Provide the (x, y) coordinate of the cell's center where the given text is located.  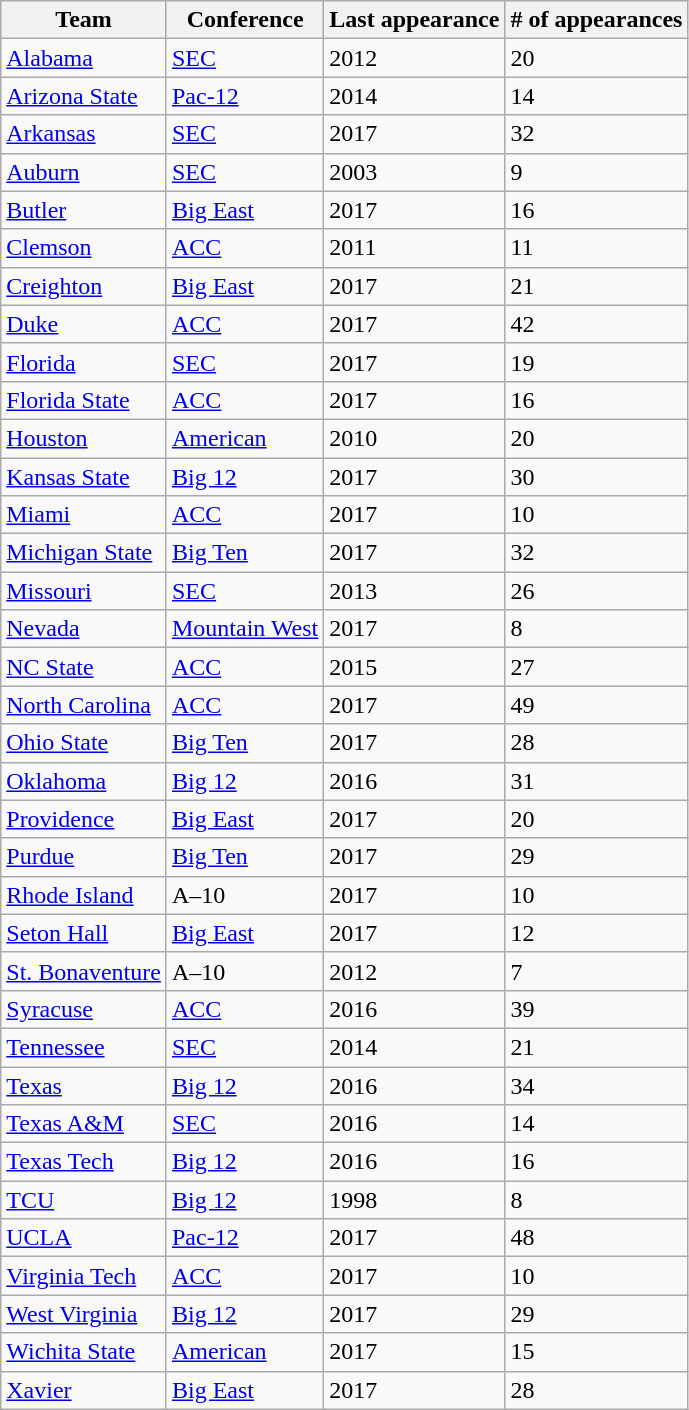
Syracuse (84, 1009)
Arizona State (84, 96)
St. Bonaventure (84, 971)
Florida (84, 362)
UCLA (84, 1238)
Seton Hall (84, 933)
Mountain West (244, 629)
Ohio State (84, 743)
Nevada (84, 629)
49 (596, 705)
Duke (84, 324)
North Carolina (84, 705)
Clemson (84, 248)
West Virginia (84, 1314)
Providence (84, 819)
1998 (414, 1200)
TCU (84, 1200)
Tennessee (84, 1047)
Conference (244, 20)
Purdue (84, 857)
Missouri (84, 591)
Texas Tech (84, 1162)
Houston (84, 438)
2010 (414, 438)
Butler (84, 210)
Miami (84, 515)
Oklahoma (84, 781)
30 (596, 477)
12 (596, 933)
Arkansas (84, 134)
Creighton (84, 286)
31 (596, 781)
48 (596, 1238)
19 (596, 362)
39 (596, 1009)
34 (596, 1085)
42 (596, 324)
Texas (84, 1085)
26 (596, 591)
7 (596, 971)
Team (84, 20)
Virginia Tech (84, 1276)
27 (596, 667)
Auburn (84, 172)
# of appearances (596, 20)
Texas A&M (84, 1124)
Rhode Island (84, 895)
15 (596, 1352)
2011 (414, 248)
2015 (414, 667)
Kansas State (84, 477)
NC State (84, 667)
Alabama (84, 58)
9 (596, 172)
2003 (414, 172)
Michigan State (84, 553)
Florida State (84, 400)
Wichita State (84, 1352)
2013 (414, 591)
Xavier (84, 1390)
11 (596, 248)
Last appearance (414, 20)
